Find where the given text appears and provide that cell's center as [X, Y] coordinate. 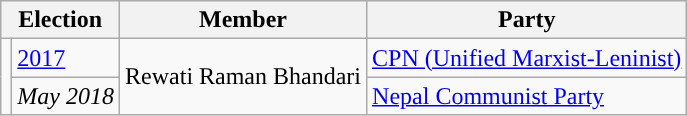
2017 [66, 58]
Member [244, 20]
Election [60, 20]
May 2018 [66, 96]
CPN (Unified Marxist-Leninist) [527, 58]
Rewati Raman Bhandari [244, 77]
Nepal Communist Party [527, 96]
Party [527, 20]
